For the text-containing cell, return its midpoint in [X, Y] coordinate format. 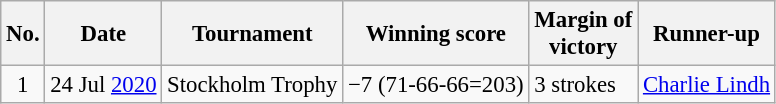
Winning score [436, 34]
−7 (71-66-66=203) [436, 85]
Date [104, 34]
Tournament [252, 34]
Charlie Lindh [707, 85]
Stockholm Trophy [252, 85]
24 Jul 2020 [104, 85]
No. [23, 34]
1 [23, 85]
Margin ofvictory [584, 34]
Runner-up [707, 34]
3 strokes [584, 85]
